Locate the cell with the specified text and output its [X, Y] center coordinate. 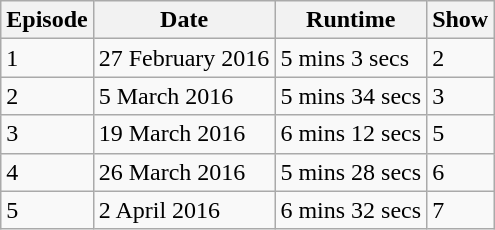
27 February 2016 [184, 58]
19 March 2016 [184, 134]
5 mins 34 secs [351, 96]
7 [460, 210]
Date [184, 20]
26 March 2016 [184, 172]
6 mins 12 secs [351, 134]
5 March 2016 [184, 96]
5 mins 3 secs [351, 58]
6 mins 32 secs [351, 210]
Episode [47, 20]
Runtime [351, 20]
Show [460, 20]
5 mins 28 secs [351, 172]
1 [47, 58]
6 [460, 172]
4 [47, 172]
2 April 2016 [184, 210]
